Determine the (x, y) coordinate at the center of the cell enclosing the given text.  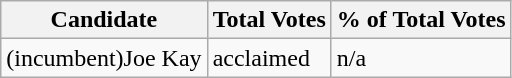
Total Votes (269, 20)
(incumbent)Joe Kay (104, 58)
n/a (421, 58)
Candidate (104, 20)
% of Total Votes (421, 20)
acclaimed (269, 58)
